Return [x, y] of the center of cell containing provided text 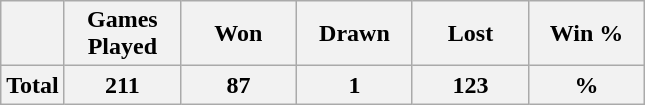
211 [122, 85]
Total [33, 85]
Win % [587, 34]
% [587, 85]
1 [354, 85]
Won [238, 34]
Drawn [354, 34]
Games Played [122, 34]
123 [470, 85]
Lost [470, 34]
87 [238, 85]
